Scan for the cell matching the given text and deliver its (X, Y) coordinate at center. 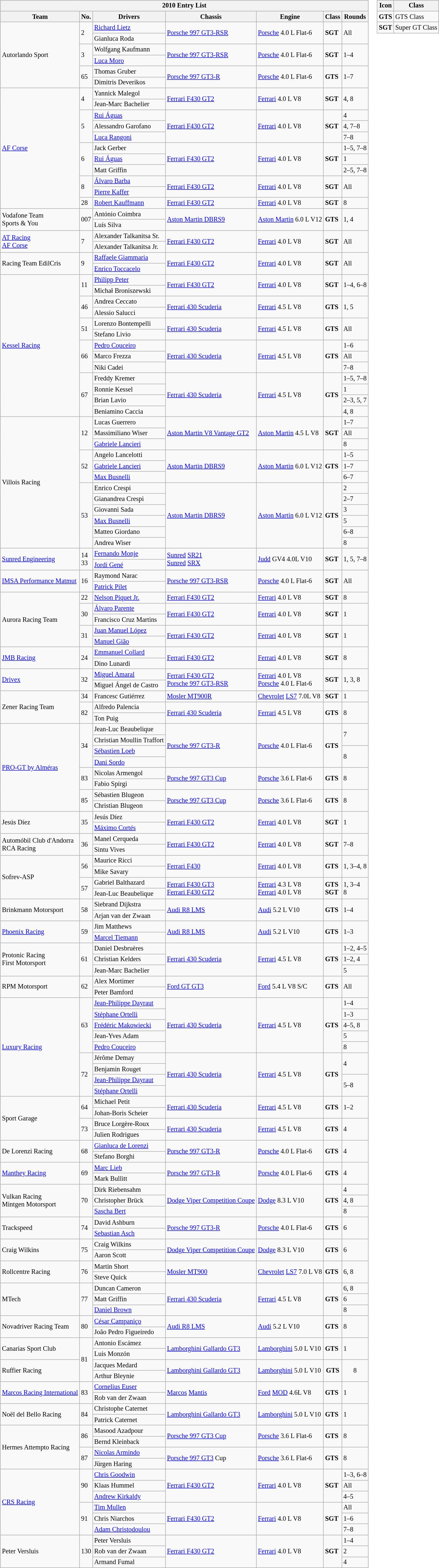
Brinkmann Motorsport (40, 910)
Ferrari F430 GT2Porsche 997 GT3-RSR (211, 680)
Aston Martin 4.5 L V8 (290, 433)
Jérôme Demay (129, 1058)
1–2, 4–5 (355, 948)
16 (86, 581)
Philipp Peter (129, 280)
Luca Rangoni (129, 137)
GTS Class (416, 17)
Lorenzo Bontempelli (129, 324)
007 (86, 220)
Icon (385, 6)
69 (86, 1173)
Jordi Gené (129, 565)
Andrea Ceccato (129, 302)
Angelo Lancelotti (129, 455)
1–5 (355, 455)
Chris Niarchos (129, 1518)
Ferrari 4.0 L V8Porsche 4.0 L Flat-6 (290, 680)
Arjan van der Zwaan (129, 916)
Super GT Class (416, 28)
Manthey Racing (40, 1173)
1, 3–48 (355, 888)
Miguel Ángel de Castro (129, 685)
Luis Monzón (129, 1354)
56 (86, 866)
João Pedro Figueiredo (129, 1332)
5–8 (355, 1085)
Dani Sordo (129, 762)
77 (86, 1299)
Richard Lietz (129, 28)
Antonio Escámez (129, 1343)
Alexander Talkanitsa Sr. (129, 236)
Siebrand Dijkstra (129, 905)
35 (86, 822)
Rollcentre Racing (40, 1272)
Francesc Gutiérrez (129, 696)
Ford 5.4 L V8 S/C (290, 987)
2–7 (355, 499)
Gianluca Roda (129, 39)
Maurice Ricci (129, 861)
Christian Kelders (129, 960)
Julien Rodrigues (129, 1135)
Mike Savary (129, 872)
Canarias Sport Club (40, 1348)
74 (86, 1228)
Frédéric Makowiecki (129, 1025)
Luxury Racing (40, 1047)
Gianandrea Crespi (129, 499)
Daniel Brown (129, 1310)
Christophe Caternet (129, 1409)
Bruce Lorgère-Roux (129, 1124)
Jacques Medard (129, 1365)
RPM Motorsport (40, 987)
Chevrolet LS7 7.0 L V8 (290, 1272)
Christopher Brück (129, 1201)
Drivers (129, 17)
91 (86, 1518)
Ronnie Kessel (129, 390)
Miguel Amaral (129, 675)
Sébastien Loeb (129, 751)
Novadriver Racing Team (40, 1326)
Ruffier Racing (40, 1371)
César Campaniço (129, 1321)
Sascha Bert (129, 1212)
Sintu Vives (129, 850)
Daniel Desbruères (129, 948)
1–2, 4 (355, 960)
Automóbil Club d'Andorra RCA Racing (40, 844)
Marc Lieb (129, 1168)
Drivex (40, 680)
António Coimbra (129, 214)
JMB Racing (40, 658)
Alessio Salucci (129, 313)
De Lorenzi Racing (40, 1151)
Jürgen Haring (129, 1464)
80 (86, 1326)
GTSSGT (333, 888)
Chris Goodwin (129, 1475)
Michael Petit (129, 1102)
Marcel Tiemann (129, 937)
Chassis (211, 17)
AT Racing AF Corse (40, 241)
28 (86, 203)
22 (86, 598)
36 (86, 844)
1, 3, 8 (355, 680)
59 (86, 932)
Gianluca de Lorenzi (129, 1146)
52 (86, 466)
12 (86, 433)
Judd GV4 4.0L V10 (290, 559)
46 (86, 307)
Aurora Racing Team (40, 620)
72 (86, 1075)
Sport Garage (40, 1119)
Autorlando Sport (40, 55)
Klaas Hummel (129, 1486)
Raffaele Giammaria (129, 258)
31 (86, 636)
Zener Racing Team (40, 707)
Fernando Monje (129, 554)
Hermes Attempto Racing (40, 1447)
1–4, 6–8 (355, 285)
Trackspeed (40, 1228)
Enrico Toccacelo (129, 269)
Dino Lunardi (129, 663)
Yannick Malegol (129, 93)
85 (86, 801)
Ferrari 4.3 L V8Ferrari 4.0 L V8 (290, 888)
PRO-GT by Alméras (40, 767)
Fabio Spirgi (129, 784)
53 (86, 516)
4–5 (355, 1497)
Phoenix Racing (40, 932)
65 (86, 77)
Ford MOD 4.6L V8 (290, 1392)
Niki Cadei (129, 367)
Dirk Riebensahm (129, 1190)
Patrick Pilet (129, 587)
Protonic Racing First Motorsport (40, 960)
4–5, 8 (355, 1025)
Sebastian Asch (129, 1233)
2010 Entry List (184, 6)
CRS Racing (40, 1502)
58 (86, 910)
90 (86, 1486)
Arthur Bleynie (129, 1376)
6–8 (355, 532)
Sunred SR21Sunred SRX (211, 559)
30 (86, 614)
Aaron Scott (129, 1255)
Luca Moro (129, 61)
Johan-Boris Scheier (129, 1113)
Massimiliano Wiser (129, 433)
Sébastien Blugeon (129, 795)
51 (86, 329)
Dimitris Deverikos (129, 82)
Aston Martin V8 Vantage GT2 (211, 433)
9 (86, 263)
11 (86, 285)
Michał Broniszewski (129, 291)
Wolfgang Kaufmann (129, 50)
Marcos Racing International (40, 1392)
Luís Silva (129, 225)
84 (86, 1414)
1, 5, 7–8 (355, 559)
Villois Racing (40, 483)
76 (86, 1272)
Mark Bullitt (129, 1179)
Benjamin Rouget (129, 1069)
67 (86, 395)
Marco Frezza (129, 357)
Kessel Racing (40, 346)
Giovanni Sada (129, 510)
Álvaro Barba (129, 181)
Patrick Caternet (129, 1420)
Freddy Kremer (129, 378)
70 (86, 1201)
87 (86, 1458)
81 (86, 1360)
Enrico Crespi (129, 488)
Alex Mortimer (129, 981)
82 (86, 713)
Francisco Cruz Martins (129, 620)
Jean-Yves Adam (129, 1036)
73 (86, 1130)
Thomas Gruber (129, 72)
6–7 (355, 477)
Sunred Engineering (40, 559)
Mosler MT900 (211, 1272)
Team (40, 17)
MTech (40, 1299)
Adam Christodoulou (129, 1530)
Andrea Wiser (129, 543)
Mosler MT900R (211, 696)
Alexander Talkanitsa Jr. (129, 247)
Manel Cerqueda (129, 839)
24 (86, 658)
Juan Manuel López (129, 631)
Ferrari F430 GT3Ferrari F430 GT2 (211, 888)
66 (86, 356)
61 (86, 960)
Cornelius Euser (129, 1387)
Christian Blugeon (129, 806)
Nicolas Armindo (129, 1453)
Racing Team EdilCris (40, 263)
86 (86, 1436)
68 (86, 1151)
Máximo Cortés (129, 828)
Peter Bamford (129, 992)
Noël del Bello Racing (40, 1414)
Stefano Livio (129, 335)
Vulkan Racing Mintgen Motorsport (40, 1201)
IMSA Performance Matmut (40, 581)
Sofrev-ASP (40, 877)
Brian Lavio (129, 400)
Alfredo Palencia (129, 707)
Ferrari F430 (211, 866)
Jack Gerber (129, 148)
David Ashburn (129, 1222)
Stefano Borghi (129, 1157)
Christian Moullin Traffort (129, 740)
1, 5 (355, 307)
Matteo Giordano (129, 532)
Steve Quick (129, 1277)
Martin Short (129, 1266)
Rounds (355, 17)
130 (86, 1552)
1, 4 (355, 220)
1, 3–4, 8 (355, 866)
Marcos Mantis (211, 1392)
32 (86, 680)
Lucas Guerrero (129, 422)
63 (86, 1025)
2–5, 7–8 (355, 170)
No. (86, 17)
Armand Fumal (129, 1562)
62 (86, 987)
Beniamino Caccia (129, 411)
Nelson Piquet Jr. (129, 598)
Alessandro Garofano (129, 126)
Ford GT GT3 (211, 987)
4, 7–8 (355, 126)
Álvaro Parente (129, 609)
75 (86, 1250)
1433 (86, 559)
Chevrolet LS7 7.0L V8 (290, 696)
57 (86, 888)
Ton Puig (129, 718)
Pierre Kaffer (129, 192)
Jim Matthews (129, 927)
AF Corse (40, 148)
Duncan Cameron (129, 1288)
Andrew Kirkaldy (129, 1497)
1–2 (355, 1107)
Emmanuel Collard (129, 652)
Vodafone Team Sports & You (40, 220)
Bernd Kleinback (129, 1442)
2–3, 5, 7 (355, 400)
Engine (290, 17)
Manuel Gião (129, 642)
1–3, 6–8 (355, 1475)
Tim Mullen (129, 1508)
Raymond Narac (129, 576)
64 (86, 1107)
Masood Azadpour (129, 1431)
Robert Kauffmann (129, 203)
Gabriel Balthazard (129, 883)
Nicolas Armengol (129, 773)
